Determine the (x, y) coordinate at the center of the cell enclosing the given text.  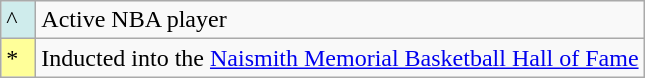
Active NBA player (340, 20)
Inducted into the Naismith Memorial Basketball Hall of Fame (340, 58)
^ (18, 20)
* (18, 58)
